Extract the [x, y] coordinate from the center of the cell holding the provided text.  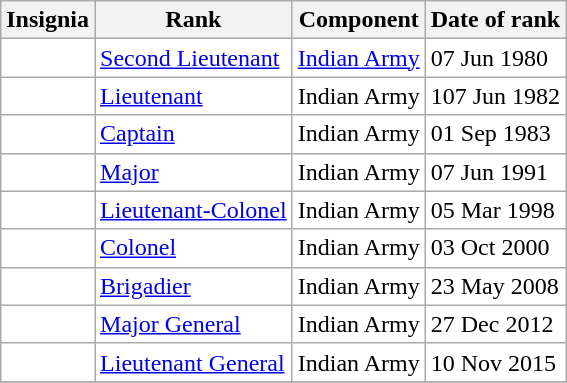
Rank [194, 20]
05 Mar 1998 [495, 210]
Major General [194, 324]
Major [194, 172]
Lieutenant [194, 96]
Lieutenant-Colonel [194, 210]
Lieutenant General [194, 362]
Insignia [48, 20]
27 Dec 2012 [495, 324]
23 May 2008 [495, 286]
Captain [194, 134]
Second Lieutenant [194, 58]
01 Sep 1983 [495, 134]
Component [358, 20]
07 Jun 1991 [495, 172]
Colonel [194, 248]
03 Oct 2000 [495, 248]
Brigadier [194, 286]
07 Jun 1980 [495, 58]
Date of rank [495, 20]
10 Nov 2015 [495, 362]
107 Jun 1982 [495, 96]
